Provide the (x, y) coordinate of the cell's center where the given text is located.  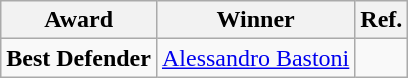
Award (79, 20)
Winner (255, 20)
Best Defender (79, 58)
Alessandro Bastoni (255, 58)
Ref. (382, 20)
